Return [X, Y] of the center of cell containing provided text 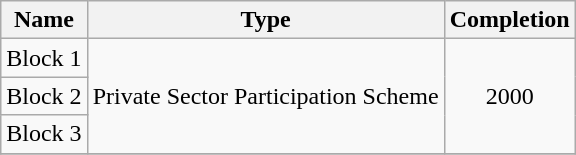
Type [266, 20]
Block 2 [44, 96]
Private Sector Participation Scheme [266, 96]
2000 [510, 96]
Block 1 [44, 58]
Block 3 [44, 134]
Name [44, 20]
Completion [510, 20]
